Locate the cell with the specified text and output its (X, Y) center coordinate. 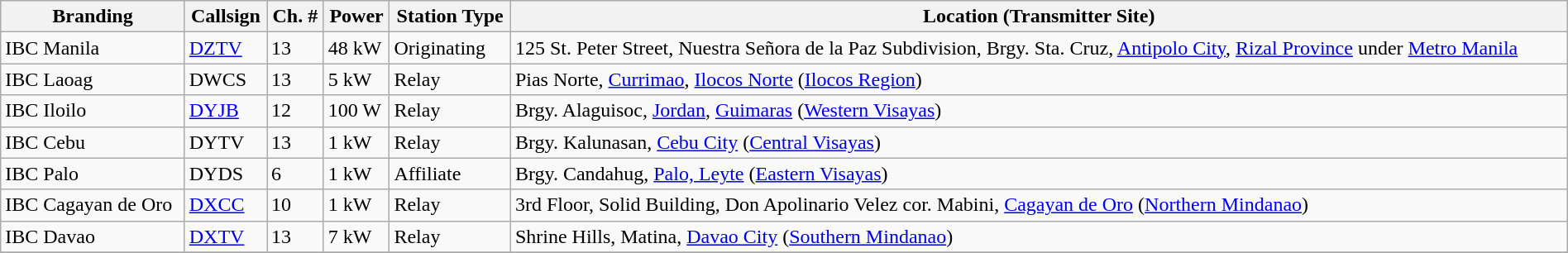
3rd Floor, Solid Building, Don Apolinario Velez cor. Mabini, Cagayan de Oro (Northern Mindanao) (1039, 205)
DYJB (225, 111)
IBC Cagayan de Oro (93, 205)
7 kW (356, 236)
12 (296, 111)
Station Type (450, 17)
Power (356, 17)
IBC Iloilo (93, 111)
Location (Transmitter Site) (1039, 17)
IBC Davao (93, 236)
5 kW (356, 79)
Callsign (225, 17)
10 (296, 205)
Originating (450, 48)
100 W (356, 111)
48 kW (356, 48)
Brgy. Alaguisoc, Jordan, Guimaras (Western Visayas) (1039, 111)
DXTV (225, 236)
Affiliate (450, 174)
DZTV (225, 48)
Branding (93, 17)
125 St. Peter Street, Nuestra Señora de la Paz Subdivision, Brgy. Sta. Cruz, Antipolo City, Rizal Province under Metro Manila (1039, 48)
Ch. # (296, 17)
DYDS (225, 174)
DWCS (225, 79)
6 (296, 174)
IBC Cebu (93, 142)
IBC Palo (93, 174)
Brgy. Candahug, Palo, Leyte (Eastern Visayas) (1039, 174)
DYTV (225, 142)
DXCC (225, 205)
IBC Manila (93, 48)
Brgy. Kalunasan, Cebu City (Central Visayas) (1039, 142)
IBC Laoag (93, 79)
Pias Norte, Currimao, Ilocos Norte (Ilocos Region) (1039, 79)
Shrine Hills, Matina, Davao City (Southern Mindanao) (1039, 236)
